Scan for the cell matching the given text and deliver its [X, Y] coordinate at center. 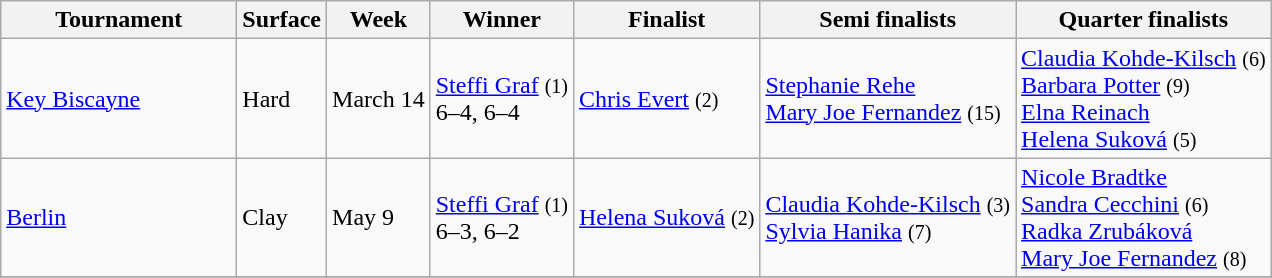
Week [379, 20]
Helena Suková (2) [666, 218]
Claudia Kohde-Kilsch (6) Barbara Potter (9) Elna Reinach Helena Suková (5) [1144, 98]
Steffi Graf (1) 6–4, 6–4 [502, 98]
Surface [282, 20]
Winner [502, 20]
Tournament [119, 20]
Quarter finalists [1144, 20]
Clay [282, 218]
Finalist [666, 20]
Semi finalists [888, 20]
May 9 [379, 218]
Chris Evert (2) [666, 98]
Key Biscayne [119, 98]
Claudia Kohde-Kilsch (3) Sylvia Hanika (7) [888, 218]
Steffi Graf (1) 6–3, 6–2 [502, 218]
Nicole Bradtke Sandra Cecchini (6) Radka Zrubáková Mary Joe Fernandez (8) [1144, 218]
Stephanie Rehe Mary Joe Fernandez (15) [888, 98]
March 14 [379, 98]
Hard [282, 98]
Berlin [119, 218]
